Identify which cell holds the provided text, then report its [X, Y] central coordinate. 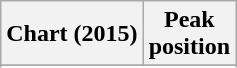
Peakposition [189, 34]
Chart (2015) [72, 34]
